From the cell containing the given text, extract its center point as (x, y) coordinate. 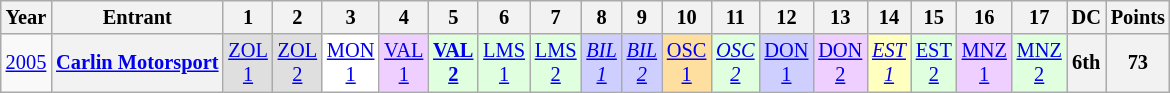
VAL2 (453, 63)
2 (298, 17)
BIL1 (601, 63)
Points (1138, 17)
LMS2 (556, 63)
2005 (26, 63)
MNZ2 (1040, 63)
BIL2 (642, 63)
16 (984, 17)
LMS1 (504, 63)
DON2 (840, 63)
73 (1138, 63)
Carlin Motorsport (137, 63)
OSC1 (686, 63)
DON1 (786, 63)
4 (404, 17)
EST1 (889, 63)
5 (453, 17)
ZOL2 (298, 63)
VAL1 (404, 63)
ZOL1 (248, 63)
17 (1040, 17)
EST2 (934, 63)
9 (642, 17)
6th (1086, 63)
11 (735, 17)
13 (840, 17)
3 (350, 17)
12 (786, 17)
14 (889, 17)
1 (248, 17)
MNZ1 (984, 63)
DC (1086, 17)
7 (556, 17)
Year (26, 17)
8 (601, 17)
10 (686, 17)
MON1 (350, 63)
OSC2 (735, 63)
6 (504, 17)
15 (934, 17)
Entrant (137, 17)
